Find where the given text appears and provide that cell's center as [x, y] coordinate. 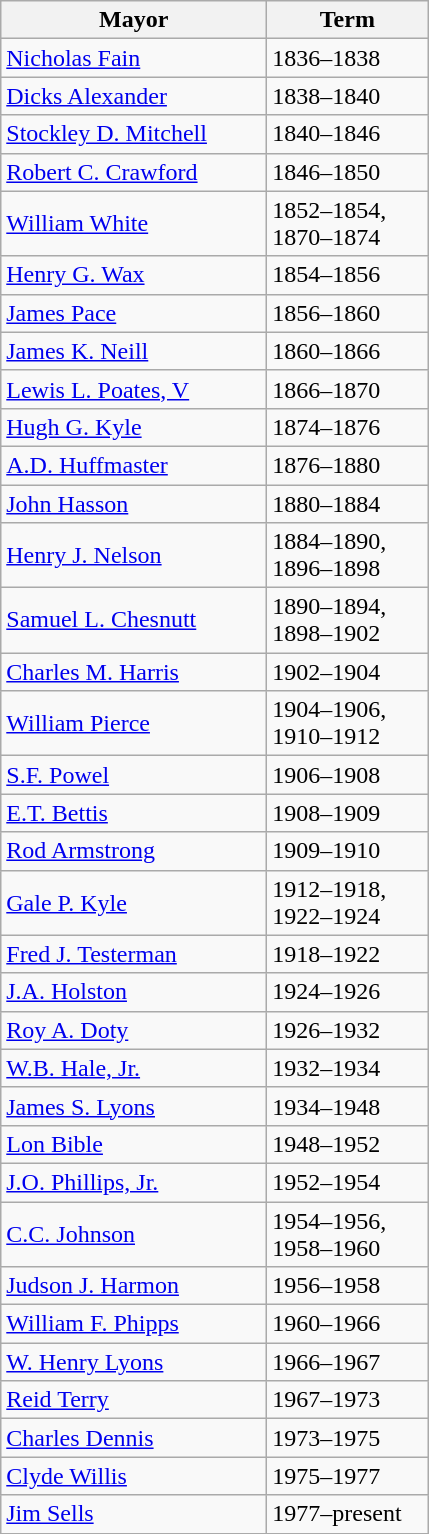
1909–1910 [348, 851]
John Hasson [134, 503]
James K. Neill [134, 351]
1846–1850 [348, 172]
1840–1846 [348, 134]
1880–1884 [348, 503]
1902–1904 [348, 672]
Nicholas Fain [134, 58]
William F. Phipps [134, 1324]
1854–1856 [348, 275]
1836–1838 [348, 58]
Clyde Willis [134, 1476]
1856–1860 [348, 313]
Charles Dennis [134, 1438]
1956–1958 [348, 1286]
Mayor [134, 20]
James S. Lyons [134, 1106]
Robert C. Crawford [134, 172]
James Pace [134, 313]
1860–1866 [348, 351]
Jim Sells [134, 1514]
W. Henry Lyons [134, 1362]
1890–1894, 1898–1902 [348, 620]
A.D. Huffmaster [134, 465]
Samuel L. Chesnutt [134, 620]
1918–1922 [348, 954]
1954–1956, 1958–1960 [348, 1234]
1948–1952 [348, 1144]
1932–1934 [348, 1068]
Gale P. Kyle [134, 902]
1838–1840 [348, 96]
1967–1973 [348, 1400]
Lon Bible [134, 1144]
C.C. Johnson [134, 1234]
J.A. Holston [134, 992]
1906–1908 [348, 775]
Stockley D. Mitchell [134, 134]
Lewis L. Poates, V [134, 389]
1973–1975 [348, 1438]
Charles M. Harris [134, 672]
Hugh G. Kyle [134, 427]
E.T. Bettis [134, 813]
1960–1966 [348, 1324]
1924–1926 [348, 992]
Fred J. Testerman [134, 954]
1874–1876 [348, 427]
William White [134, 224]
Roy A. Doty [134, 1030]
Judson J. Harmon [134, 1286]
S.F. Powel [134, 775]
1966–1967 [348, 1362]
1912–1918, 1922–1924 [348, 902]
1884–1890, 1896–1898 [348, 556]
1952–1954 [348, 1182]
W.B. Hale, Jr. [134, 1068]
1977–present [348, 1514]
1904–1906, 1910–1912 [348, 724]
1908–1909 [348, 813]
1876–1880 [348, 465]
1934–1948 [348, 1106]
1926–1932 [348, 1030]
1975–1977 [348, 1476]
William Pierce [134, 724]
Term [348, 20]
Henry G. Wax [134, 275]
J.O. Phillips, Jr. [134, 1182]
Reid Terry [134, 1400]
Rod Armstrong [134, 851]
1866–1870 [348, 389]
Henry J. Nelson [134, 556]
Dicks Alexander [134, 96]
1852–1854, 1870–1874 [348, 224]
